Locate the cell with the specified text and output its [X, Y] center coordinate. 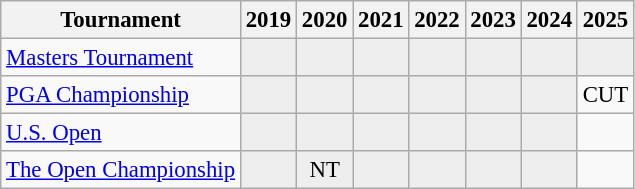
2024 [549, 20]
2019 [268, 20]
2025 [605, 20]
U.S. Open [121, 133]
NT [325, 170]
2020 [325, 20]
The Open Championship [121, 170]
CUT [605, 95]
PGA Championship [121, 95]
2021 [381, 20]
2023 [493, 20]
2022 [437, 20]
Tournament [121, 20]
Masters Tournament [121, 58]
